Detect which cell encompasses the target text, then output its [x, y] center coordinate. 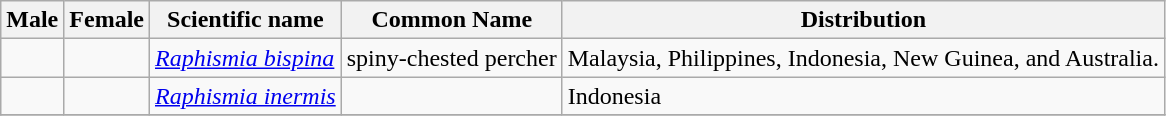
Male [32, 20]
Raphismia bispina [245, 58]
Raphismia inermis [245, 96]
Scientific name [245, 20]
Distribution [863, 20]
Common Name [452, 20]
Malaysia, Philippines, Indonesia, New Guinea, and Australia. [863, 58]
Female [107, 20]
spiny-chested percher [452, 58]
Indonesia [863, 96]
